Locate the cell with the specified text and output its [x, y] center coordinate. 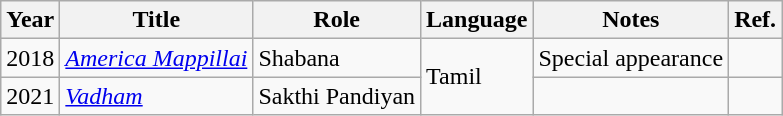
Language [477, 20]
Tamil [477, 77]
Vadham [156, 96]
2021 [30, 96]
Year [30, 20]
Sakthi Pandiyan [337, 96]
Ref. [756, 20]
America Mappillai [156, 58]
Notes [631, 20]
Role [337, 20]
Special appearance [631, 58]
2018 [30, 58]
Shabana [337, 58]
Title [156, 20]
